Determine the [X, Y] coordinate at the center of the cell enclosing the given text.  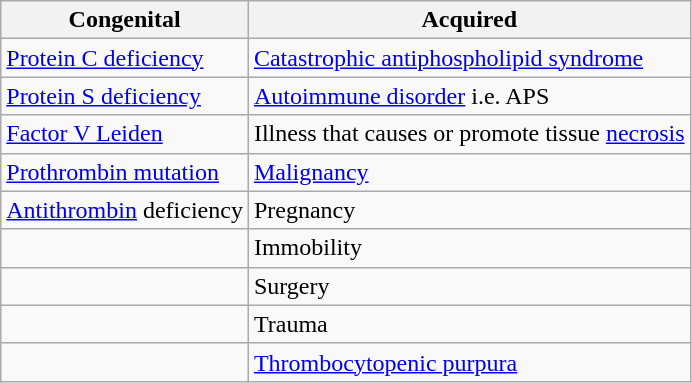
Immobility [469, 248]
Thrombocytopenic purpura [469, 362]
Surgery [469, 286]
Antithrombin deficiency [125, 210]
Illness that causes or promote tissue necrosis [469, 134]
Trauma [469, 324]
Protein C deficiency [125, 58]
Prothrombin mutation [125, 172]
Factor V Leiden [125, 134]
Autoimmune disorder i.e. APS [469, 96]
Pregnancy [469, 210]
Protein S deficiency [125, 96]
Congenital [125, 20]
Malignancy [469, 172]
Acquired [469, 20]
Catastrophic antiphospholipid syndrome [469, 58]
